Identify which cell holds the provided text, then report its [x, y] central coordinate. 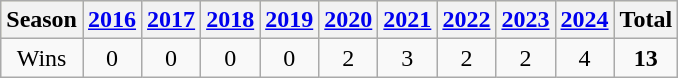
3 [408, 58]
2024 [584, 20]
2023 [526, 20]
Season [42, 20]
4 [584, 58]
2020 [348, 20]
2017 [172, 20]
2016 [112, 20]
2022 [466, 20]
2018 [230, 20]
2021 [408, 20]
2019 [290, 20]
Wins [42, 58]
13 [646, 58]
Total [646, 20]
